Pinpoint the cell where the given text exists, returning its [X, Y] midpoint coordinate. 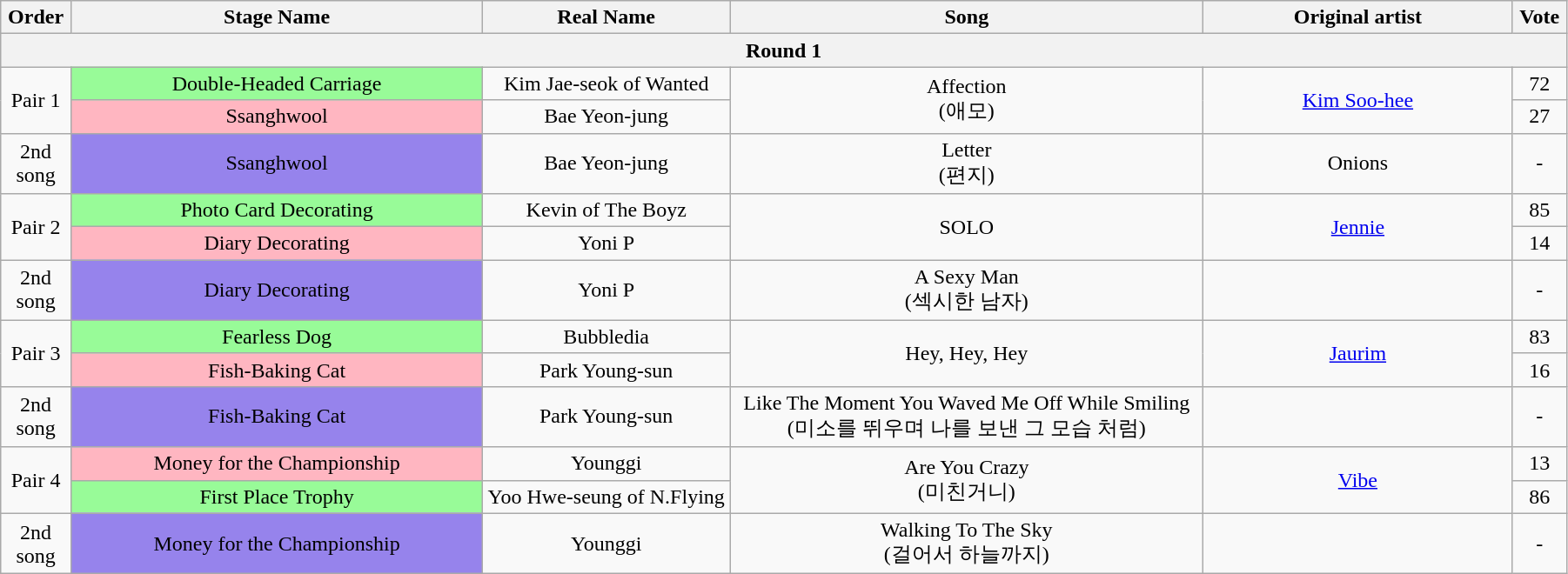
Letter(편지) [967, 164]
Vote [1540, 17]
16 [1540, 370]
Kim Jae-seok of Wanted [606, 83]
72 [1540, 83]
SOLO [967, 227]
Real Name [606, 17]
Original artist [1357, 17]
Stage Name [277, 17]
Are You Crazy(미친거니) [967, 480]
Bubbledia [606, 337]
Vibe [1357, 480]
Jennie [1357, 227]
27 [1540, 117]
Round 1 [784, 50]
Fearless Dog [277, 337]
83 [1540, 337]
14 [1540, 244]
First Place Trophy [277, 497]
Onions [1357, 164]
Photo Card Decorating [277, 210]
Walking To The Sky(걸어서 하늘까지) [967, 544]
13 [1540, 464]
Yoo Hwe-seung of N.Flying [606, 497]
86 [1540, 497]
Song [967, 17]
Hey, Hey, Hey [967, 353]
Jaurim [1357, 353]
Pair 3 [37, 353]
Double-Headed Carriage [277, 83]
Order [37, 17]
Like The Moment You Waved Me Off While Smiling(미소를 뛰우며 나를 보낸 그 모습 처럼) [967, 417]
Pair 1 [37, 100]
Pair 4 [37, 480]
Affection(애모) [967, 100]
Kim Soo-hee [1357, 100]
85 [1540, 210]
A Sexy Man(섹시한 남자) [967, 290]
Kevin of The Boyz [606, 210]
Pair 2 [37, 227]
